Pinpoint the cell where the given text exists, returning its [X, Y] midpoint coordinate. 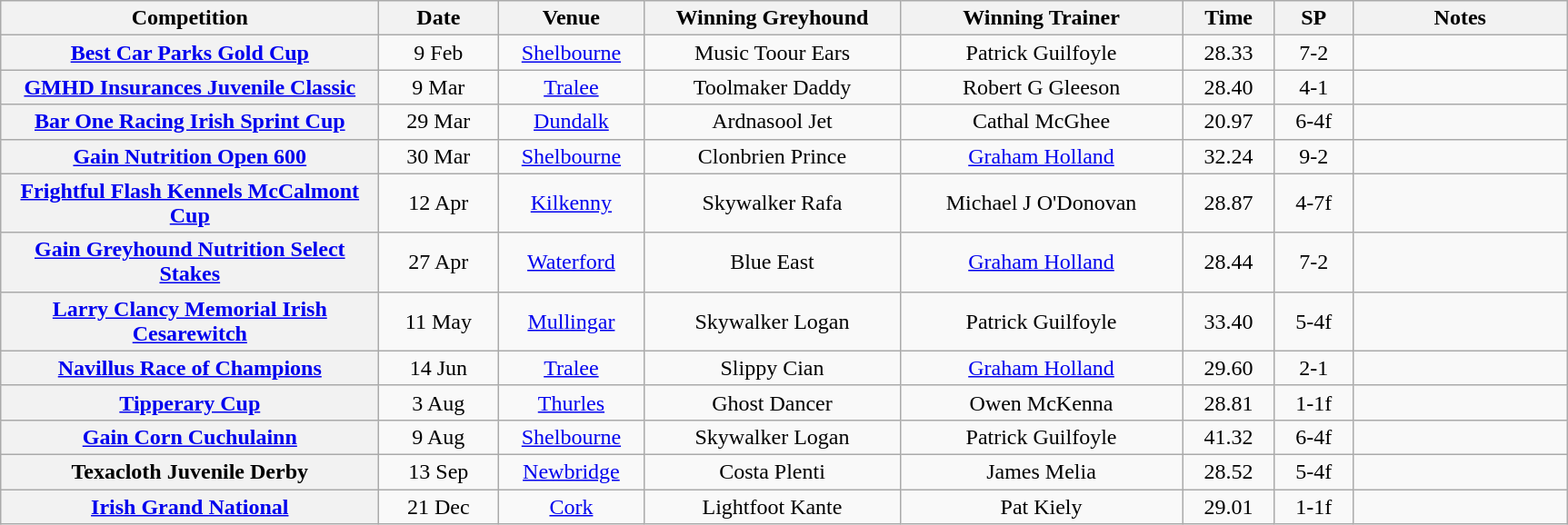
Newbridge [571, 471]
Gain Corn Cuchulainn [190, 437]
James Melia [1042, 471]
Pat Kiely [1042, 506]
Irish Grand National [190, 506]
3 Aug [438, 402]
Notes [1460, 18]
Winning Greyhound [773, 18]
Tipperary Cup [190, 402]
Music Toour Ears [773, 53]
33.40 [1229, 322]
GMHD Insurances Juvenile Classic [190, 87]
13 Sep [438, 471]
29.01 [1229, 506]
Blue East [773, 262]
Gain Nutrition Open 600 [190, 156]
29 Mar [438, 122]
Cork [571, 506]
2-1 [1313, 368]
Date [438, 18]
Lightfoot Kante [773, 506]
Ghost Dancer [773, 402]
Navillus Race of Champions [190, 368]
Mullingar [571, 322]
4-7f [1313, 203]
28.87 [1229, 203]
Toolmaker Daddy [773, 87]
Texacloth Juvenile Derby [190, 471]
Venue [571, 18]
41.32 [1229, 437]
28.40 [1229, 87]
Bar One Racing Irish Sprint Cup [190, 122]
Owen McKenna [1042, 402]
20.97 [1229, 122]
Winning Trainer [1042, 18]
29.60 [1229, 368]
4-1 [1313, 87]
9 Aug [438, 437]
Costa Plenti [773, 471]
Skywalker Rafa [773, 203]
Best Car Parks Gold Cup [190, 53]
12 Apr [438, 203]
9-2 [1313, 156]
Time [1229, 18]
27 Apr [438, 262]
Cathal McGhee [1042, 122]
Slippy Cian [773, 368]
Frightful Flash Kennels McCalmont Cup [190, 203]
14 Jun [438, 368]
28.33 [1229, 53]
9 Feb [438, 53]
Waterford [571, 262]
Kilkenny [571, 203]
SP [1313, 18]
Michael J O'Donovan [1042, 203]
28.44 [1229, 262]
Ardnasool Jet [773, 122]
32.24 [1229, 156]
Larry Clancy Memorial Irish Cesarewitch [190, 322]
Clonbrien Prince [773, 156]
Gain Greyhound Nutrition Select Stakes [190, 262]
Robert G Gleeson [1042, 87]
30 Mar [438, 156]
21 Dec [438, 506]
Dundalk [571, 122]
28.52 [1229, 471]
9 Mar [438, 87]
11 May [438, 322]
Thurles [571, 402]
Competition [190, 18]
28.81 [1229, 402]
